Output the [x, y] coordinate of the center of the cell containing the given text.  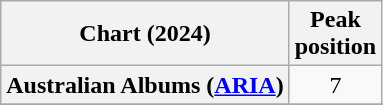
Chart (2024) [145, 34]
Australian Albums (ARIA) [145, 85]
Peakposition [335, 34]
7 [335, 85]
